Provide the (X, Y) coordinate of the cell's center where the given text is located.  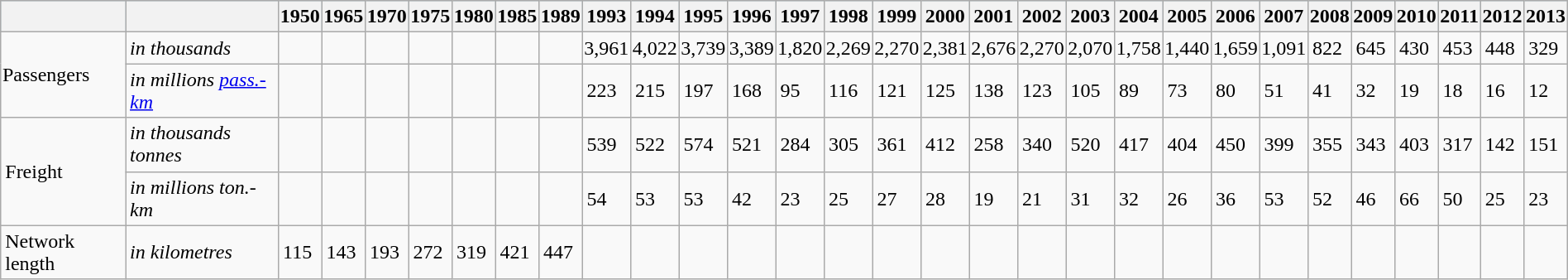
645 (1373, 48)
2010 (1417, 17)
2000 (945, 17)
421 (517, 252)
2,676 (993, 48)
539 (606, 144)
54 (606, 199)
121 (896, 91)
305 (849, 144)
Freight (63, 171)
115 (300, 252)
1998 (849, 17)
822 (1330, 48)
2009 (1373, 17)
412 (945, 144)
2004 (1139, 17)
2011 (1459, 17)
215 (655, 91)
18 (1459, 91)
355 (1330, 144)
95 (800, 91)
1989 (561, 17)
417 (1139, 144)
361 (896, 144)
2007 (1284, 17)
in kilometres (202, 252)
143 (343, 252)
2,381 (945, 48)
521 (752, 144)
116 (849, 91)
447 (561, 252)
1999 (896, 17)
574 (703, 144)
26 (1187, 199)
1995 (703, 17)
1,758 (1139, 48)
1980 (474, 17)
168 (752, 91)
42 (752, 199)
2,269 (849, 48)
1994 (655, 17)
36 (1236, 199)
1997 (800, 17)
1993 (606, 17)
319 (474, 252)
73 (1187, 91)
2008 (1330, 17)
399 (1284, 144)
197 (703, 91)
46 (1373, 199)
12 (1546, 91)
272 (430, 252)
522 (655, 144)
3,961 (606, 48)
317 (1459, 144)
2003 (1090, 17)
Network length (63, 252)
453 (1459, 48)
1,659 (1236, 48)
27 (896, 199)
2013 (1546, 17)
258 (993, 144)
2,070 (1090, 48)
123 (1042, 91)
2001 (993, 17)
151 (1546, 144)
1965 (343, 17)
in millions pass.-km (202, 91)
142 (1502, 144)
1970 (387, 17)
21 (1042, 199)
2002 (1042, 17)
Passengers (63, 75)
4,022 (655, 48)
1,091 (1284, 48)
52 (1330, 199)
1,820 (800, 48)
3,739 (703, 48)
2005 (1187, 17)
51 (1284, 91)
520 (1090, 144)
31 (1090, 199)
50 (1459, 199)
2006 (1236, 17)
448 (1502, 48)
430 (1417, 48)
in thousands tonnes (202, 144)
284 (800, 144)
340 (1042, 144)
16 (1502, 91)
105 (1090, 91)
223 (606, 91)
1,440 (1187, 48)
41 (1330, 91)
in thousands (202, 48)
28 (945, 199)
89 (1139, 91)
329 (1546, 48)
1985 (517, 17)
66 (1417, 199)
138 (993, 91)
80 (1236, 91)
3,389 (752, 48)
1975 (430, 17)
125 (945, 91)
193 (387, 252)
403 (1417, 144)
450 (1236, 144)
in millions ton.-km (202, 199)
343 (1373, 144)
1950 (300, 17)
404 (1187, 144)
2012 (1502, 17)
1996 (752, 17)
